Search for the cell housing the specified text and yield its [X, Y] center coordinate. 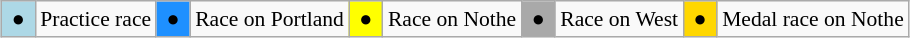
Medal race on Nothe [813, 19]
Practice race [96, 19]
Race on West [619, 19]
Race on Nothe [452, 19]
Race on Portland [270, 19]
